Extract the [x, y] coordinate from the center of the cell holding the provided text.  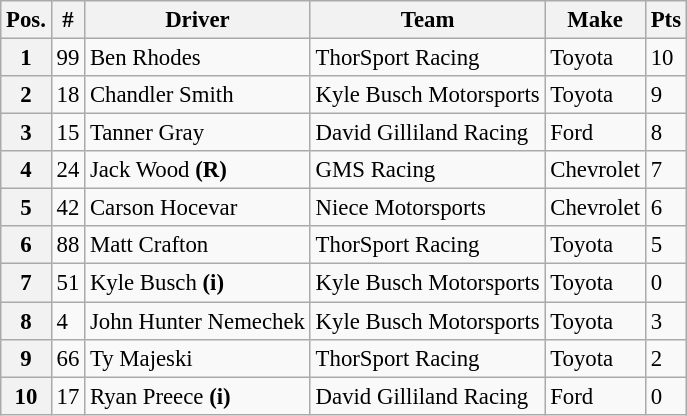
Jack Wood (R) [198, 170]
88 [68, 245]
Make [595, 20]
42 [68, 208]
Pos. [26, 20]
Kyle Busch (i) [198, 283]
17 [68, 396]
1 [26, 58]
GMS Racing [428, 170]
# [68, 20]
Niece Motorsports [428, 208]
Ty Majeski [198, 358]
51 [68, 283]
Pts [666, 20]
Matt Crafton [198, 245]
18 [68, 95]
99 [68, 58]
John Hunter Nemechek [198, 321]
Tanner Gray [198, 133]
Carson Hocevar [198, 208]
Chandler Smith [198, 95]
15 [68, 133]
66 [68, 358]
Ben Rhodes [198, 58]
Ryan Preece (i) [198, 396]
24 [68, 170]
Driver [198, 20]
Team [428, 20]
